Output the (x, y) coordinate of the center of the cell containing the given text.  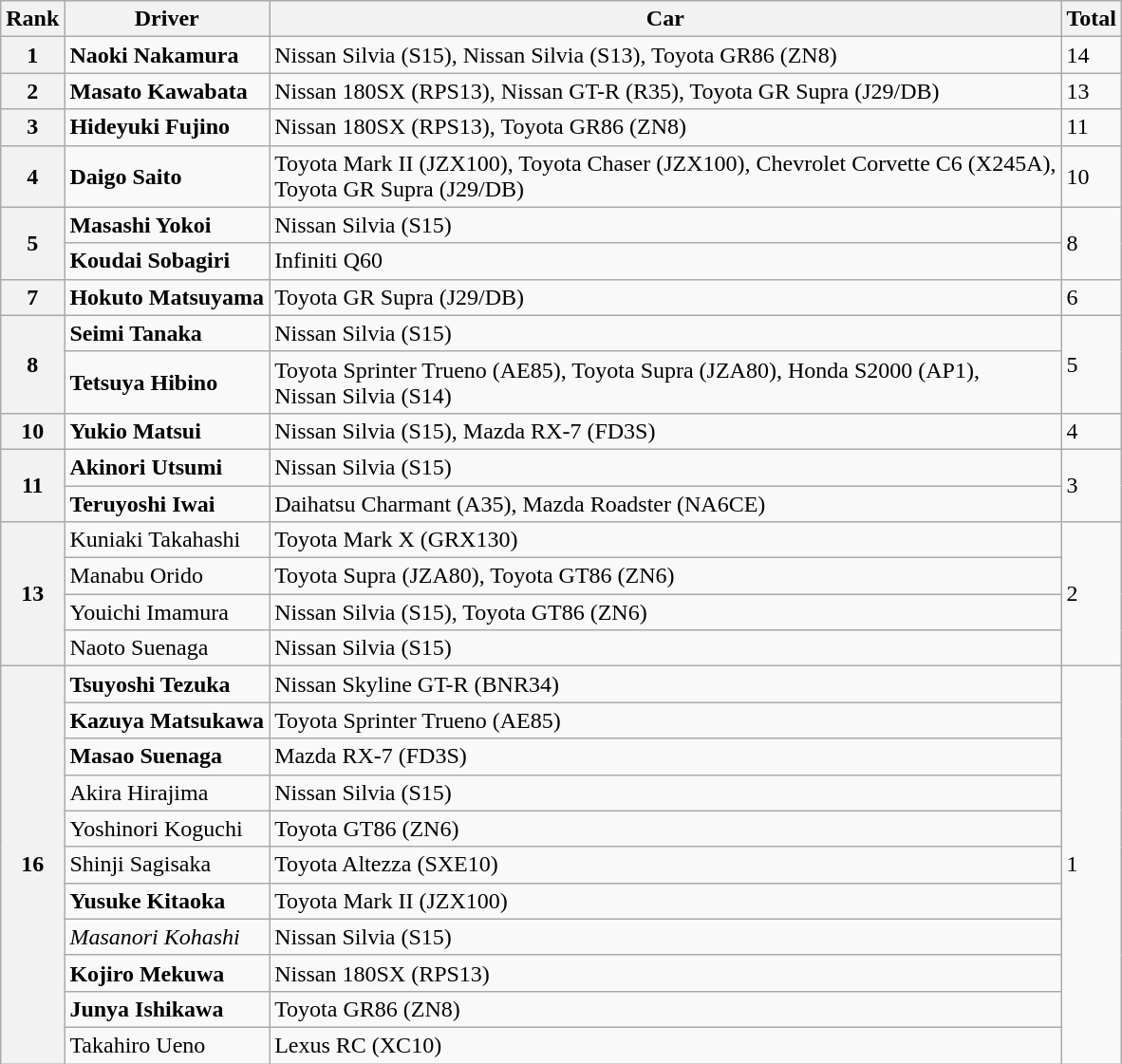
Masato Kawabata (167, 91)
Nissan Silvia (S15), Mazda RX-7 (FD3S) (665, 431)
Nissan 180SX (RPS13), Toyota GR86 (ZN8) (665, 127)
Kojiro Mekuwa (167, 973)
Toyota Sprinter Trueno (AE85), Toyota Supra (JZA80), Honda S2000 (AP1),Nissan Silvia (S14) (665, 382)
Toyota Supra (JZA80), Toyota GT86 (ZN6) (665, 576)
Yusuke Kitaoka (167, 901)
Nissan Silvia (S15), Nissan Silvia (S13), Toyota GR86 (ZN8) (665, 55)
7 (32, 297)
Hideyuki Fujino (167, 127)
Car (665, 19)
Toyota Altezza (SXE10) (665, 865)
Masao Suenaga (167, 756)
Nissan 180SX (RPS13), Nissan GT-R (R35), Toyota GR Supra (J29/DB) (665, 91)
Hokuto Matsuyama (167, 297)
Kazuya Matsukawa (167, 720)
Naoto Suenaga (167, 648)
Yoshinori Koguchi (167, 829)
Toyota GR86 (ZN8) (665, 1009)
16 (32, 866)
Nissan 180SX (RPS13) (665, 973)
Yukio Matsui (167, 431)
Akira Hirajima (167, 793)
Tsuyoshi Tezuka (167, 684)
Daigo Saito (167, 177)
Infiniti Q60 (665, 261)
Driver (167, 19)
Junya Ishikawa (167, 1009)
Daihatsu Charmant (A35), Mazda Roadster (NA6CE) (665, 504)
Nissan Silvia (S15), Toyota GT86 (ZN6) (665, 612)
Toyota Mark II (JZX100) (665, 901)
Rank (32, 19)
Lexus RC (XC10) (665, 1045)
Toyota Mark X (GRX130) (665, 540)
Koudai Sobagiri (167, 261)
Masashi Yokoi (167, 225)
Youichi Imamura (167, 612)
Toyota Mark II (JZX100), Toyota Chaser (JZX100), Chevrolet Corvette C6 (X245A),Toyota GR Supra (J29/DB) (665, 177)
Toyota GR Supra (J29/DB) (665, 297)
Tetsuya Hibino (167, 382)
Seimi Tanaka (167, 333)
Toyota Sprinter Trueno (AE85) (665, 720)
Teruyoshi Iwai (167, 504)
Akinori Utsumi (167, 467)
Toyota GT86 (ZN6) (665, 829)
Nissan Skyline GT-R (BNR34) (665, 684)
6 (1092, 297)
Total (1092, 19)
14 (1092, 55)
Takahiro Ueno (167, 1045)
Masanori Kohashi (167, 937)
Naoki Nakamura (167, 55)
Manabu Orido (167, 576)
Kuniaki Takahashi (167, 540)
Shinji Sagisaka (167, 865)
Mazda RX-7 (FD3S) (665, 756)
